Scan for the cell matching the given text and deliver its (X, Y) coordinate at center. 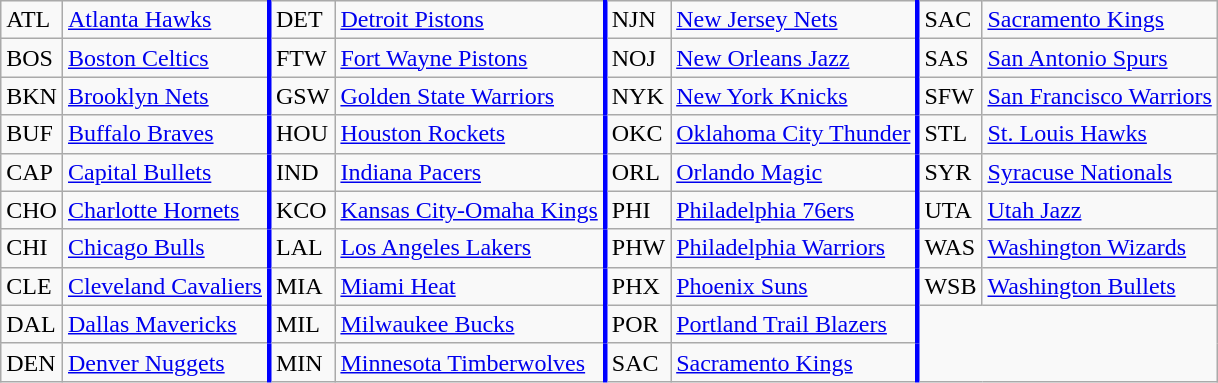
STL (950, 134)
Phoenix Suns (794, 286)
Capital Bullets (166, 172)
Chicago Bulls (166, 248)
ATL (32, 20)
OKC (638, 134)
SAS (950, 58)
PHW (638, 248)
POR (638, 324)
CHI (32, 248)
Kansas City-Omaha Kings (470, 210)
WAS (950, 248)
IND (302, 172)
Charlotte Hornets (166, 210)
DET (302, 20)
CHO (32, 210)
NYK (638, 96)
Philadelphia Warriors (794, 248)
Buffalo Braves (166, 134)
Houston Rockets (470, 134)
SFW (950, 96)
ORL (638, 172)
Brooklyn Nets (166, 96)
DAL (32, 324)
FTW (302, 58)
PHX (638, 286)
LAL (302, 248)
WSB (950, 286)
Oklahoma City Thunder (794, 134)
St. Louis Hawks (1100, 134)
PHI (638, 210)
Dallas Mavericks (166, 324)
Cleveland Cavaliers (166, 286)
Miami Heat (470, 286)
New Orleans Jazz (794, 58)
GSW (302, 96)
CLE (32, 286)
MIN (302, 362)
Utah Jazz (1100, 210)
Boston Celtics (166, 58)
Milwaukee Bucks (470, 324)
Detroit Pistons (470, 20)
Atlanta Hawks (166, 20)
New York Knicks (794, 96)
BUF (32, 134)
Minnesota Timberwolves (470, 362)
HOU (302, 134)
UTA (950, 210)
Washington Wizards (1100, 248)
San Francisco Warriors (1100, 96)
Indiana Pacers (470, 172)
Golden State Warriors (470, 96)
Denver Nuggets (166, 362)
BOS (32, 58)
DEN (32, 362)
New Jersey Nets (794, 20)
Washington Bullets (1100, 286)
Los Angeles Lakers (470, 248)
Philadelphia 76ers (794, 210)
NOJ (638, 58)
NJN (638, 20)
Syracuse Nationals (1100, 172)
San Antonio Spurs (1100, 58)
Portland Trail Blazers (794, 324)
CAP (32, 172)
KCO (302, 210)
Orlando Magic (794, 172)
MIL (302, 324)
BKN (32, 96)
Fort Wayne Pistons (470, 58)
SYR (950, 172)
MIA (302, 286)
